Provide the [x, y] coordinate of the cell's center where the given text is located.  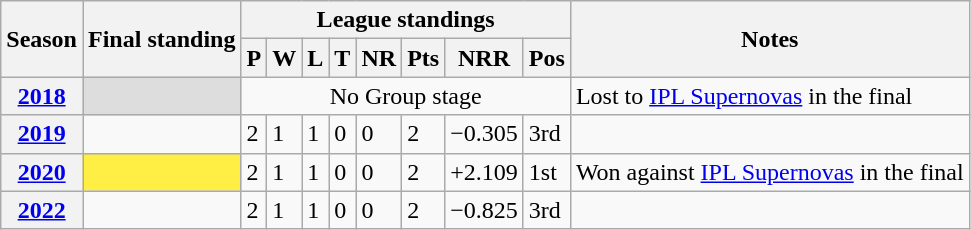
P [254, 58]
−0.305 [484, 134]
Pts [424, 58]
Final standing [161, 39]
W [284, 58]
2022 [42, 210]
−0.825 [484, 210]
NR [379, 58]
Pos [546, 58]
Lost to IPL Supernovas in the final [770, 96]
Won against IPL Supernovas in the final [770, 172]
T [342, 58]
League standings [406, 20]
No Group stage [406, 96]
Notes [770, 39]
Season [42, 39]
2019 [42, 134]
2020 [42, 172]
2018 [42, 96]
1st [546, 172]
+2.109 [484, 172]
L [316, 58]
NRR [484, 58]
